Extract the (x, y) coordinate from the center of the cell holding the provided text.  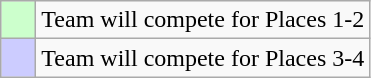
Team will compete for Places 3-4 (203, 58)
Team will compete for Places 1-2 (203, 20)
